Identify which cell holds the provided text, then report its (X, Y) central coordinate. 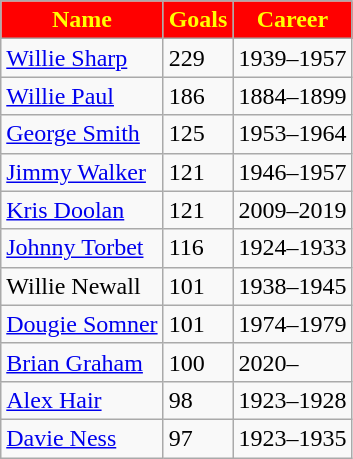
1946–1957 (292, 172)
Career (292, 20)
1923–1935 (292, 438)
Davie Ness (82, 438)
186 (198, 96)
George Smith (82, 134)
Brian Graham (82, 362)
1974–1979 (292, 324)
Dougie Somner (82, 324)
Willie Newall (82, 286)
Alex Hair (82, 400)
1924–1933 (292, 248)
2009–2019 (292, 210)
Goals (198, 20)
1953–1964 (292, 134)
229 (198, 58)
1938–1945 (292, 286)
Willie Sharp (82, 58)
100 (198, 362)
Jimmy Walker (82, 172)
Kris Doolan (82, 210)
Name (82, 20)
97 (198, 438)
98 (198, 400)
2020– (292, 362)
1923–1928 (292, 400)
Willie Paul (82, 96)
125 (198, 134)
1939–1957 (292, 58)
Johnny Torbet (82, 248)
116 (198, 248)
1884–1899 (292, 96)
